Detect which cell encompasses the target text, then output its (X, Y) center coordinate. 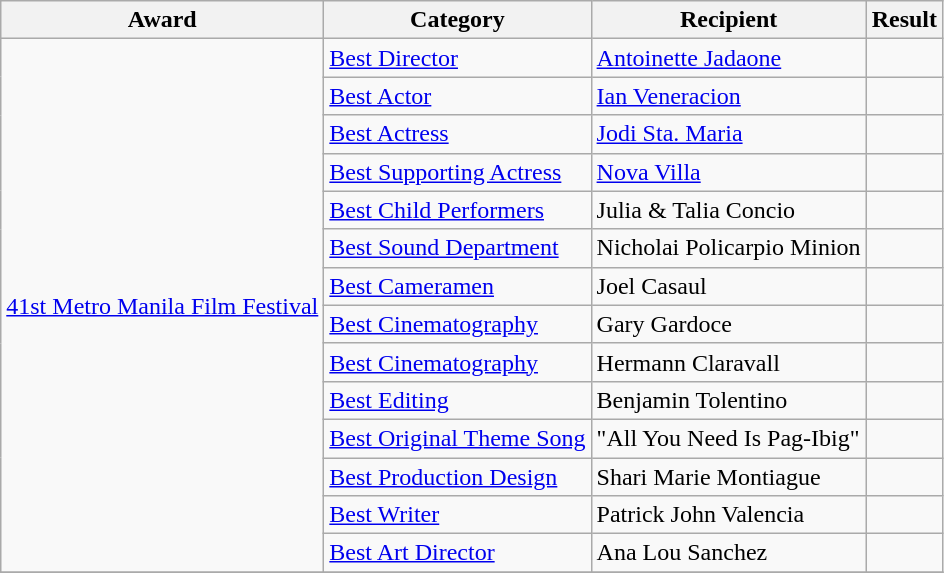
Award (162, 20)
Best Original Theme Song (458, 438)
Best Actor (458, 96)
Best Sound Department (458, 248)
Best Production Design (458, 477)
Best Child Performers (458, 210)
Best Writer (458, 515)
Best Supporting Actress (458, 172)
Nicholai Policarpio Minion (728, 248)
Ana Lou Sanchez (728, 553)
Result (904, 20)
Patrick John Valencia (728, 515)
Ian Veneracion (728, 96)
Joel Casaul (728, 286)
Gary Gardoce (728, 324)
Recipient (728, 20)
Best Editing (458, 400)
Hermann Claravall (728, 362)
Jodi Sta. Maria (728, 134)
Nova Villa (728, 172)
Category (458, 20)
"All You Need Is Pag-Ibig" (728, 438)
Best Actress (458, 134)
41st Metro Manila Film Festival (162, 306)
Benjamin Tolentino (728, 400)
Best Cameramen (458, 286)
Best Art Director (458, 553)
Shari Marie Montiague (728, 477)
Antoinette Jadaone (728, 58)
Best Director (458, 58)
Julia & Talia Concio (728, 210)
